Locate the cell with the specified text and output its (X, Y) center coordinate. 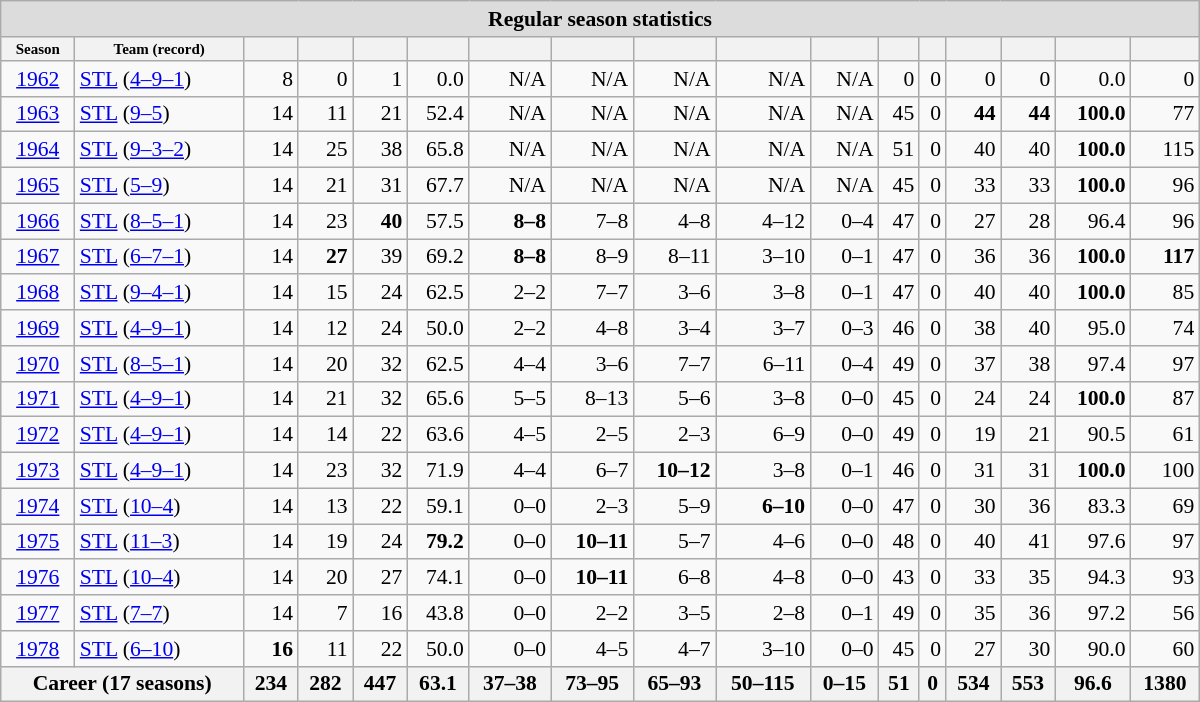
1963 (38, 114)
7–8 (592, 221)
6–7 (592, 470)
Team (record) (160, 48)
STL (9–3–2) (160, 150)
63.1 (438, 684)
65.6 (438, 399)
8–11 (674, 256)
8–9 (592, 256)
8–13 (592, 399)
2–8 (764, 613)
1968 (38, 292)
STL (9–4–1) (160, 292)
1967 (38, 256)
1974 (38, 506)
5–6 (674, 399)
STL (5–9) (160, 185)
100 (1166, 470)
1977 (38, 613)
0–3 (844, 328)
1380 (1166, 684)
1972 (38, 435)
43.8 (438, 613)
96.4 (1092, 221)
74.1 (438, 577)
15 (326, 292)
77 (1166, 114)
2–5 (592, 435)
63.6 (438, 435)
447 (380, 684)
1965 (38, 185)
90.0 (1092, 648)
13 (326, 506)
STL (6–7–1) (160, 256)
5–5 (510, 399)
1970 (38, 363)
71.9 (438, 470)
69.2 (438, 256)
90.5 (1092, 435)
1969 (38, 328)
87 (1166, 399)
3–5 (674, 613)
STL (9–5) (160, 114)
67.7 (438, 185)
48 (900, 542)
1976 (38, 577)
60 (1166, 648)
6–10 (764, 506)
59.1 (438, 506)
1964 (38, 150)
STL (11–3) (160, 542)
97.2 (1092, 613)
69 (1166, 506)
0–15 (844, 684)
534 (974, 684)
4–12 (764, 221)
25 (326, 150)
74 (1166, 328)
52.4 (438, 114)
7 (326, 613)
4–6 (764, 542)
1966 (38, 221)
10–12 (674, 470)
28 (1028, 221)
73–95 (592, 684)
6–8 (674, 577)
Season (38, 48)
83.3 (1092, 506)
41 (1028, 542)
79.2 (438, 542)
65.8 (438, 150)
50–115 (764, 684)
93 (1166, 577)
1978 (38, 648)
STL (7–7) (160, 613)
Regular season statistics (600, 19)
96.6 (1092, 684)
3–7 (764, 328)
6–11 (764, 363)
117 (1166, 256)
94.3 (1092, 577)
1971 (38, 399)
97.6 (1092, 542)
57.5 (438, 221)
STL (6–10) (160, 648)
282 (326, 684)
Career (17 seasons) (122, 684)
37 (974, 363)
12 (326, 328)
61 (1166, 435)
1973 (38, 470)
3–4 (674, 328)
6–9 (764, 435)
97.4 (1092, 363)
4–7 (674, 648)
56 (1166, 613)
553 (1028, 684)
5–9 (674, 506)
85 (1166, 292)
234 (272, 684)
1 (380, 78)
8 (272, 78)
1975 (38, 542)
39 (380, 256)
65–93 (674, 684)
115 (1166, 150)
95.0 (1092, 328)
1962 (38, 78)
5–7 (674, 542)
43 (900, 577)
37–38 (510, 684)
